Output the [X, Y] coordinate of the center of the cell containing the given text.  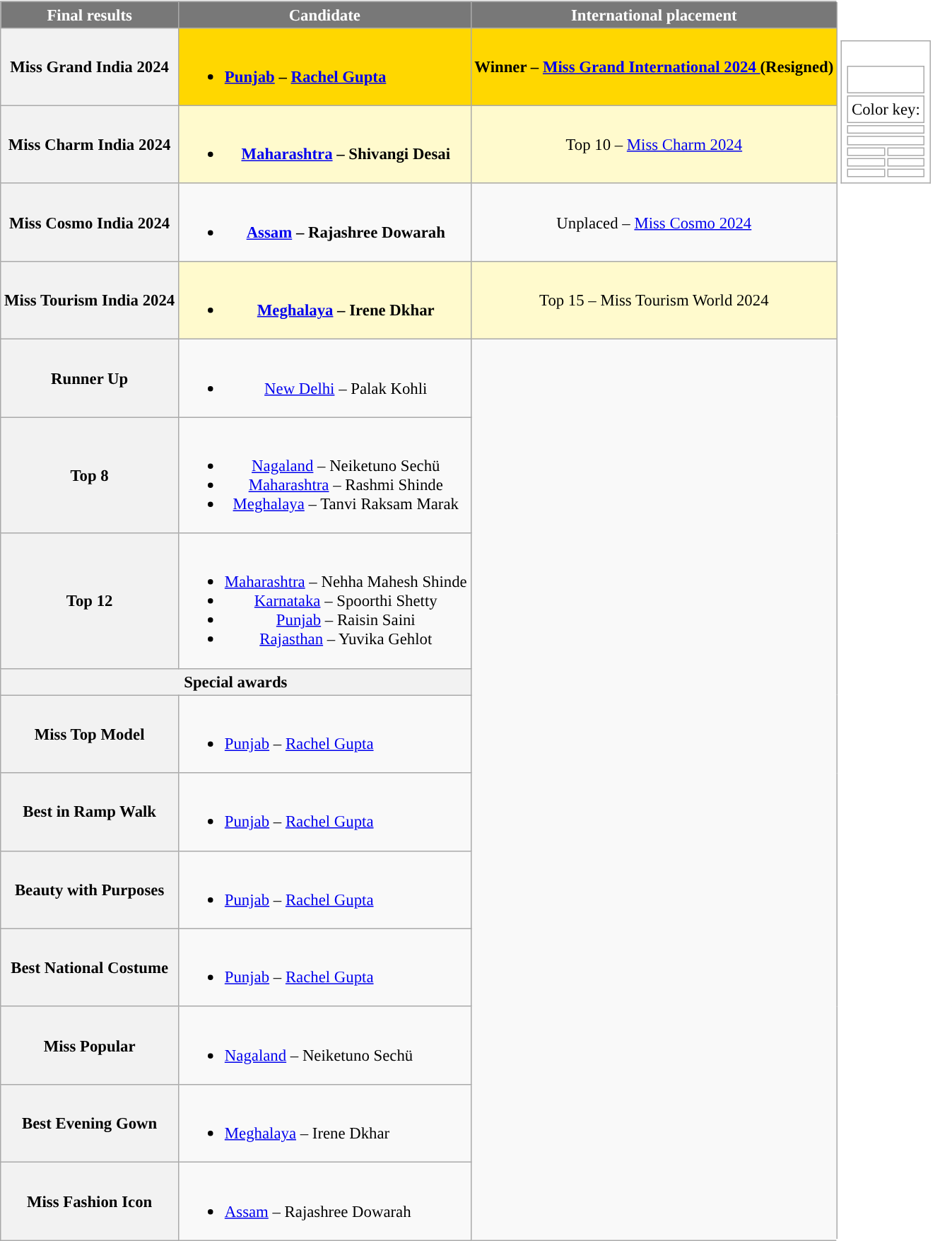
Beauty with Purposes [90, 890]
Top 12 [90, 601]
Miss Fashion Icon [90, 1201]
Nagaland – Neiketuno Sechü [325, 1046]
Miss Cosmo India 2024 [90, 223]
Special awards [236, 682]
Best Evening Gown [90, 1124]
Miss Popular [90, 1046]
Miss Tourism India 2024 [90, 301]
Top 8 [90, 475]
Maharashtra – Nehha Mahesh ShindeKarnataka – Spoorthi ShettyPunjab – Raisin SainiRajasthan – Yuvika Gehlot [325, 601]
Miss Grand India 2024 [90, 66]
Final results [90, 15]
Best in Ramp Walk [90, 812]
Nagaland – Neiketuno SechüMaharashtra – Rashmi ShindeMeghalaya – Tanvi Raksam Marak [325, 475]
Top 15 – Miss Tourism World 2024 [654, 301]
Best National Costume [90, 967]
Top 10 – Miss Charm 2024 [654, 144]
Maharashtra – Shivangi Desai [325, 144]
Unplaced – Miss Cosmo 2024 [654, 223]
Runner Up [90, 378]
New Delhi – Palak Kohli [325, 378]
Miss Charm India 2024 [90, 144]
Winner – Miss Grand International 2024 (Resigned) [654, 66]
Miss Top Model [90, 734]
International placement [654, 15]
Candidate [325, 15]
